Locate the cell with the specified text and output its (x, y) center coordinate. 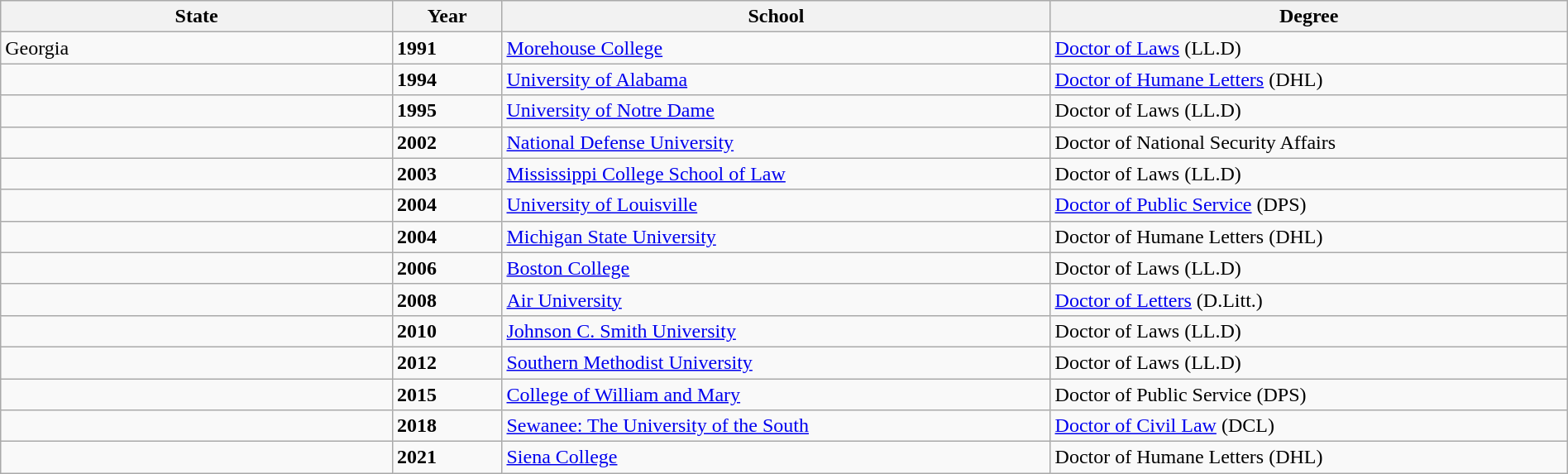
Siena College (776, 457)
2002 (447, 142)
2003 (447, 174)
Degree (1308, 17)
Boston College (776, 268)
Michigan State University (776, 237)
School (776, 17)
Doctor of National Security Affairs (1308, 142)
2008 (447, 299)
1991 (447, 48)
2006 (447, 268)
Southern Methodist University (776, 362)
Sewanee: The University of the South (776, 426)
State (197, 17)
2018 (447, 426)
Johnson C. Smith University (776, 331)
University of Notre Dame (776, 111)
Year (447, 17)
2021 (447, 457)
National Defense University (776, 142)
2010 (447, 331)
Mississippi College School of Law (776, 174)
2012 (447, 362)
Doctor of Civil Law (DCL) (1308, 426)
Georgia (197, 48)
1995 (447, 111)
1994 (447, 79)
Doctor of Letters (D.Litt.) (1308, 299)
College of William and Mary (776, 395)
2015 (447, 395)
University of Alabama (776, 79)
Morehouse College (776, 48)
University of Louisville (776, 205)
Air University (776, 299)
